Return [X, Y] of the center of cell containing provided text 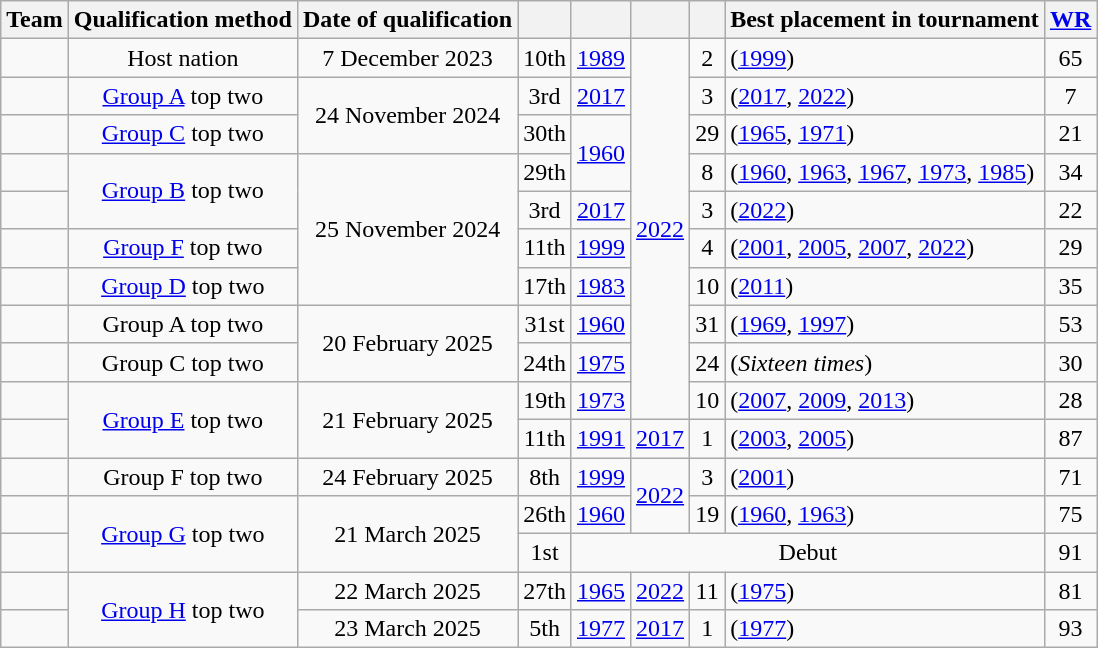
24th [545, 362]
31st [545, 324]
1975 [600, 362]
75 [1070, 515]
8 [708, 172]
1991 [600, 438]
Group D top two [182, 286]
30 [1070, 362]
21 February 2025 [407, 419]
Group G top two [182, 534]
65 [1070, 58]
(2007, 2009, 2013) [885, 400]
Date of qualification [407, 20]
(1969, 1997) [885, 324]
(2017, 2022) [885, 96]
26th [545, 515]
2 [708, 58]
10th [545, 58]
5th [545, 629]
(2003, 2005) [885, 438]
20 February 2025 [407, 343]
17th [545, 286]
23 March 2025 [407, 629]
7 December 2023 [407, 58]
19 [708, 515]
1977 [600, 629]
(2011) [885, 286]
8th [545, 477]
7 [1070, 96]
29th [545, 172]
11 [708, 591]
71 [1070, 477]
22 March 2025 [407, 591]
(1977) [885, 629]
31 [708, 324]
1983 [600, 286]
4 [708, 248]
19th [545, 400]
25 November 2024 [407, 229]
27th [545, 591]
30th [545, 134]
(1965, 1971) [885, 134]
1973 [600, 400]
WR [1070, 20]
91 [1070, 553]
24 November 2024 [407, 115]
21 [1070, 134]
(1999) [885, 58]
28 [1070, 400]
(Sixteen times) [885, 362]
24 February 2025 [407, 477]
53 [1070, 324]
Host nation [182, 58]
1989 [600, 58]
(2001, 2005, 2007, 2022) [885, 248]
81 [1070, 591]
35 [1070, 286]
Group E top two [182, 419]
22 [1070, 210]
(2022) [885, 210]
Team [35, 20]
34 [1070, 172]
Debut [808, 553]
(1960, 1963) [885, 515]
21 March 2025 [407, 534]
87 [1070, 438]
(1960, 1963, 1967, 1973, 1985) [885, 172]
Qualification method [182, 20]
Group B top two [182, 191]
93 [1070, 629]
Best placement in tournament [885, 20]
(2001) [885, 477]
24 [708, 362]
1st [545, 553]
Group H top two [182, 610]
(1975) [885, 591]
1965 [600, 591]
